Capture the cell that displays the provided text and extract its [x, y] central coordinate. 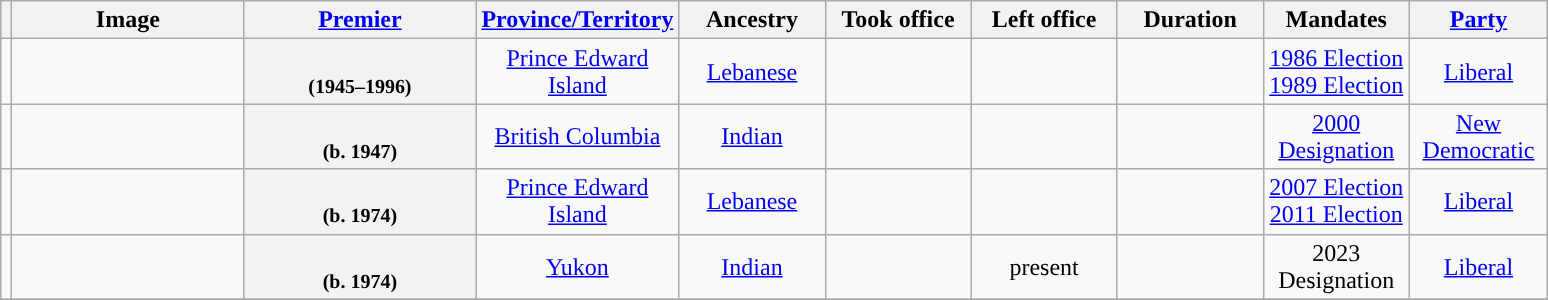
Left office [1044, 20]
2007 Election 2011 Election [1336, 202]
New Democratic [1478, 136]
(1945–1996) [360, 72]
(b. 1947) [360, 136]
Image [128, 20]
2023 Designation [1336, 266]
1986 Election 1989 Election [1336, 72]
Duration [1190, 20]
Ancestry [752, 20]
Premier [360, 20]
Province/Territory [578, 20]
Mandates [1336, 20]
Party [1478, 20]
2000 Designation [1336, 136]
British Columbia [578, 136]
Took office [898, 20]
Yukon [578, 266]
present [1044, 266]
